Identify which cell holds the provided text, then report its [x, y] central coordinate. 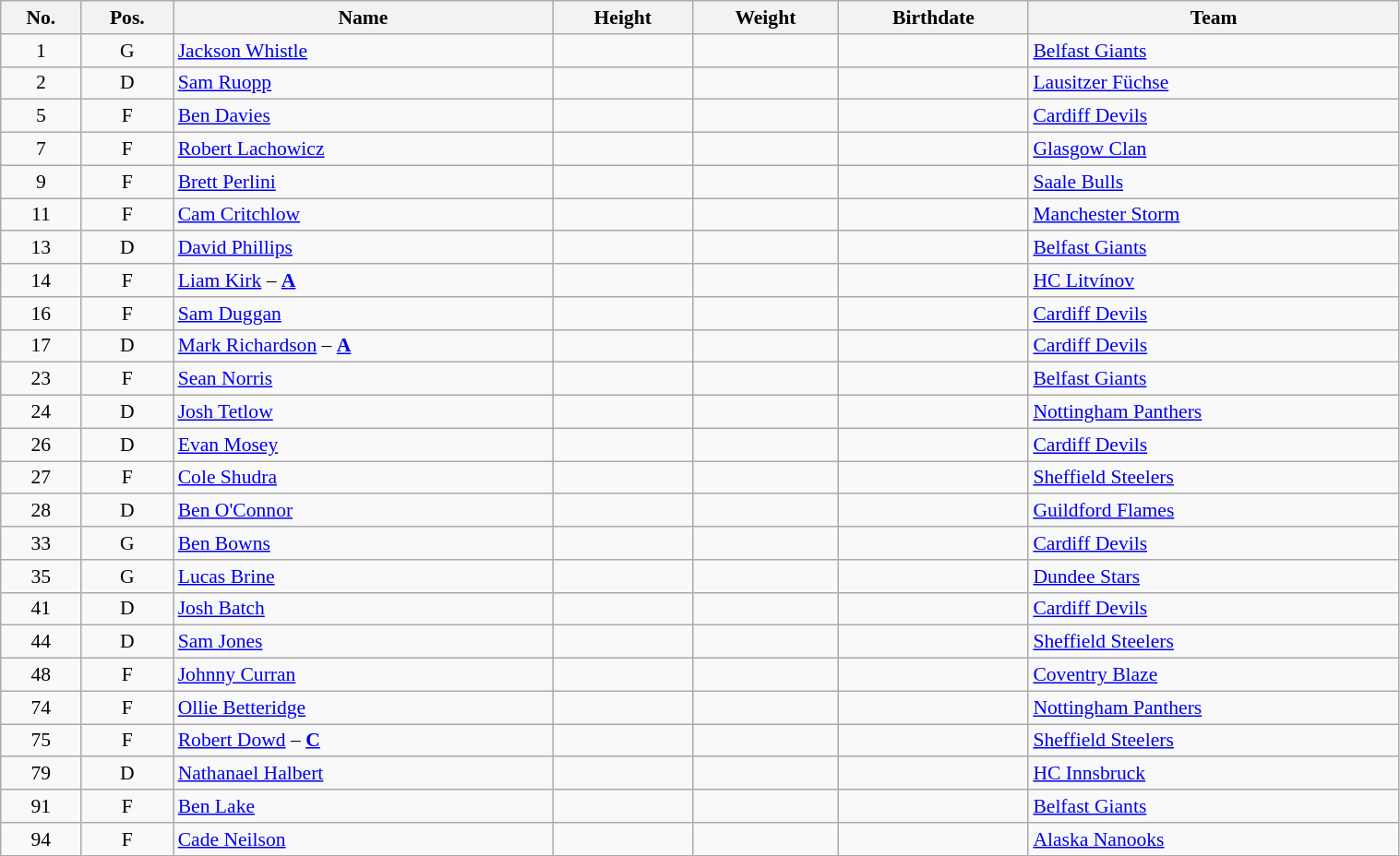
Cade Neilson [364, 839]
7 [41, 149]
Cam Critchlow [364, 215]
41 [41, 609]
Ben Davies [364, 116]
44 [41, 642]
Ben Bowns [364, 543]
23 [41, 379]
Nathanael Halbert [364, 774]
79 [41, 774]
David Phillips [364, 248]
Glasgow Clan [1214, 149]
Ollie Betteridge [364, 707]
Mark Richardson – A [364, 346]
Ben Lake [364, 806]
Guildford Flames [1214, 511]
No. [41, 18]
16 [41, 314]
Dundee Stars [1214, 577]
Josh Batch [364, 609]
Team [1214, 18]
Coventry Blaze [1214, 675]
13 [41, 248]
Manchester Storm [1214, 215]
48 [41, 675]
Sam Ruopp [364, 83]
Evan Mosey [364, 445]
91 [41, 806]
75 [41, 741]
Name [364, 18]
35 [41, 577]
94 [41, 839]
Liam Kirk – A [364, 280]
Birthdate [934, 18]
Saale Bulls [1214, 182]
Alaska Nanooks [1214, 839]
Lausitzer Füchse [1214, 83]
33 [41, 543]
2 [41, 83]
11 [41, 215]
Brett Perlini [364, 182]
Sam Duggan [364, 314]
Robert Lachowicz [364, 149]
Sam Jones [364, 642]
26 [41, 445]
Jackson Whistle [364, 51]
5 [41, 116]
Josh Tetlow [364, 412]
9 [41, 182]
Johnny Curran [364, 675]
14 [41, 280]
17 [41, 346]
28 [41, 511]
Sean Norris [364, 379]
HC Innsbruck [1214, 774]
Height [622, 18]
24 [41, 412]
Weight [765, 18]
74 [41, 707]
HC Litvínov [1214, 280]
Pos. [127, 18]
27 [41, 478]
1 [41, 51]
Cole Shudra [364, 478]
Robert Dowd – C [364, 741]
Ben O'Connor [364, 511]
Lucas Brine [364, 577]
